Detect which cell encompasses the target text, then output its (x, y) center coordinate. 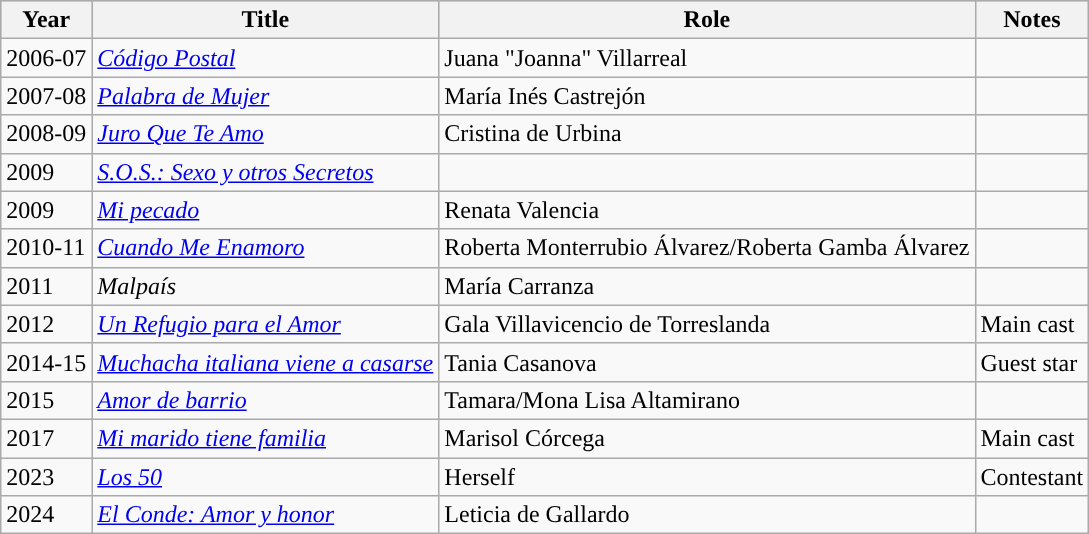
Herself (707, 477)
Guest star (1032, 362)
Un Refugio para el Amor (266, 324)
María Carranza (707, 286)
2023 (46, 477)
Title (266, 20)
Amor de barrio (266, 400)
Mi pecado (266, 210)
Marisol Córcega (707, 438)
2010-11 (46, 248)
S.O.S.: Sexo y otros Secretos (266, 172)
2017 (46, 438)
Juana "Joanna" Villarreal (707, 58)
Leticia de Gallardo (707, 515)
Juro Que Te Amo (266, 134)
2015 (46, 400)
Tania Casanova (707, 362)
Los 50 (266, 477)
María Inés Castrejón (707, 96)
Cuando Me Enamoro (266, 248)
2024 (46, 515)
Malpaís (266, 286)
Muchacha italiana viene a casarse (266, 362)
Tamara/Mona Lisa Altamirano (707, 400)
Notes (1032, 20)
2011 (46, 286)
Código Postal (266, 58)
Contestant (1032, 477)
2006-07 (46, 58)
Gala Villavicencio de Torreslanda (707, 324)
2007-08 (46, 96)
2012 (46, 324)
Cristina de Urbina (707, 134)
2008-09 (46, 134)
2014-15 (46, 362)
Renata Valencia (707, 210)
Roberta Monterrubio Álvarez/Roberta Gamba Álvarez (707, 248)
Year (46, 20)
Role (707, 20)
Palabra de Mujer (266, 96)
El Conde: Amor y honor (266, 515)
Mi marido tiene familia (266, 438)
